Pinpoint the cell where the given text exists, returning its (x, y) midpoint coordinate. 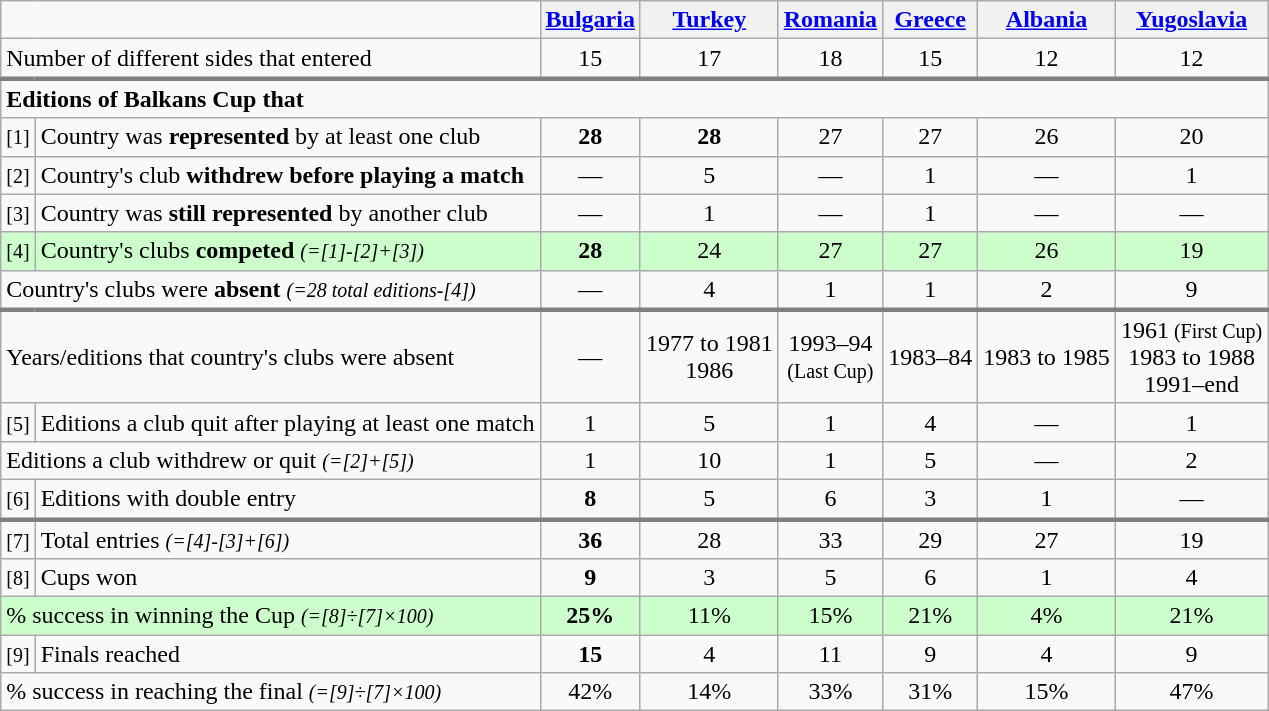
17 (709, 59)
Country was still represented by another club (288, 213)
Country's clubs competed (=[1]-[2]+[3]) (288, 251)
[9] (18, 654)
Albania (1047, 20)
Turkey (709, 20)
1983–84 (930, 357)
Bulgaria (590, 20)
36 (590, 539)
11% (709, 616)
% success in reaching the final (=[9]÷[7]×100) (270, 692)
8 (590, 499)
33 (830, 539)
Country was represented by at least one club (288, 137)
Years/editions that country's clubs were absent (270, 357)
4% (1047, 616)
[1] (18, 137)
31% (930, 692)
Romania (830, 20)
[2] (18, 175)
11 (830, 654)
Editions with double entry (288, 499)
% success in winning the Cup (=[8]÷[7]×100) (270, 616)
[7] (18, 539)
Cups won (288, 578)
47% (1191, 692)
[5] (18, 422)
Country's club withdrew before playing a match (288, 175)
1983 to 1985 (1047, 357)
Yugoslavia (1191, 20)
[8] (18, 578)
1977 to 19811986 (709, 357)
42% (590, 692)
1993–94 (Last Cup) (830, 357)
[3] (18, 213)
25% (590, 616)
Number of different sides that entered (270, 59)
1961 (First Cup) 1983 to 1988 1991–end (1191, 357)
10 (709, 460)
[4] (18, 251)
Finals reached (288, 654)
33% (830, 692)
[6] (18, 499)
Country's clubs were absent (=28 total editions-[4]) (270, 290)
24 (709, 251)
Greece (930, 20)
Editions a club withdrew or quit (=[2]+[5]) (270, 460)
20 (1191, 137)
18 (830, 59)
Editions of Balkans Cup that (634, 98)
Editions a club quit after playing at least one match (288, 422)
14% (709, 692)
29 (930, 539)
Total entries (=[4]-[3]+[6]) (288, 539)
